Return the (X, Y) coordinate for the center point of the cell that contains the specified text.  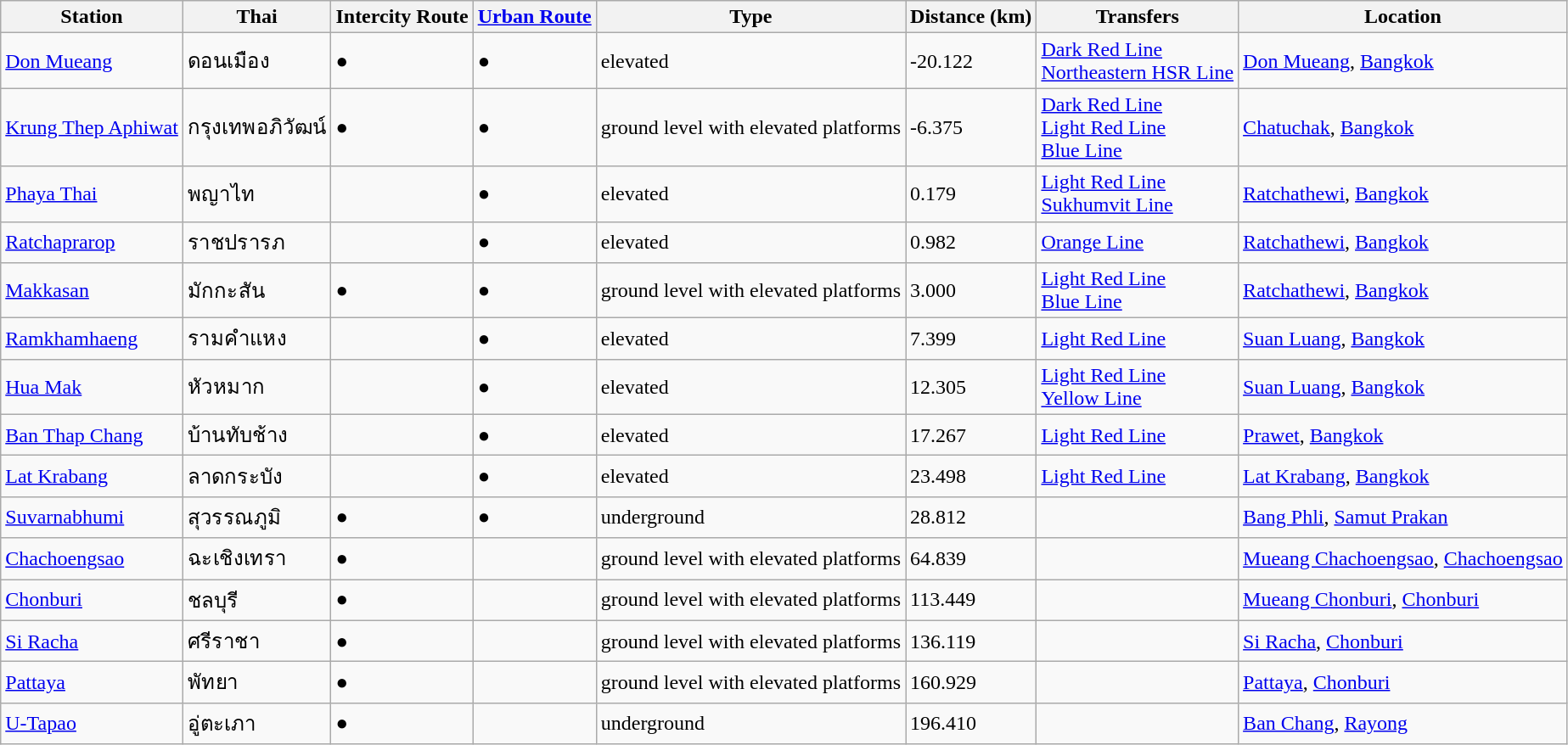
Si Racha, Chonburi (1403, 641)
ราชปรารภ (256, 243)
136.119 (971, 641)
บ้านทับช้าง (256, 434)
Ban Thap Chang (92, 434)
160.929 (971, 682)
0.179 (971, 193)
Makkasan (92, 290)
196.410 (971, 723)
Pattaya, Chonburi (1403, 682)
Light Red Line Yellow Line (1138, 387)
กรุงเทพอภิวัฒน์ (256, 127)
Chatuchak, Bangkok (1403, 127)
Dark Red LineNortheastern HSR Line (1138, 61)
Si Racha (92, 641)
ดอนเมือง (256, 61)
Lat Krabang, Bangkok (1403, 477)
0.982 (971, 243)
28.812 (971, 518)
Light Red Line Sukhumvit Line (1138, 193)
-20.122 (971, 61)
64.839 (971, 558)
Station (92, 17)
ชลบุรี (256, 599)
17.267 (971, 434)
Ramkhamhaeng (92, 339)
3.000 (971, 290)
Lat Krabang (92, 477)
Ratchaprarop (92, 243)
12.305 (971, 387)
Urban Route (535, 17)
สุวรรณภูมิ (256, 518)
Dark Red Line Light Red Line Blue Line (1138, 127)
-6.375 (971, 127)
Hua Mak (92, 387)
Pattaya (92, 682)
Prawet, Bangkok (1403, 434)
หัวหมาก (256, 387)
มักกะสัน (256, 290)
Chonburi (92, 599)
Light Red Line Blue Line (1138, 290)
Suvarnabhumi (92, 518)
ฉะเชิงเทรา (256, 558)
Krung Thep Aphiwat (92, 127)
Don Mueang, Bangkok (1403, 61)
23.498 (971, 477)
Bang Phli, Samut Prakan (1403, 518)
Chachoengsao (92, 558)
113.449 (971, 599)
อู่ตะเภา (256, 723)
Orange Line (1138, 243)
7.399 (971, 339)
Distance (km) (971, 17)
Type (750, 17)
ลาดกระบัง (256, 477)
รามคำแหง (256, 339)
Phaya Thai (92, 193)
U-Tapao (92, 723)
พญาไท (256, 193)
Intercity Route (402, 17)
Don Mueang (92, 61)
Mueang Chachoengsao, Chachoengsao (1403, 558)
ศรีราชา (256, 641)
พัทยา (256, 682)
Mueang Chonburi, Chonburi (1403, 599)
Ban Chang, Rayong (1403, 723)
Location (1403, 17)
Transfers (1138, 17)
Thai (256, 17)
